Locate the cell with the specified text and output its (x, y) center coordinate. 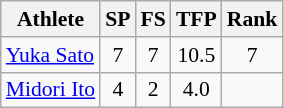
FS (154, 19)
4.0 (196, 90)
Rank (252, 19)
TFP (196, 19)
Athlete (50, 19)
Yuka Sato (50, 55)
4 (118, 90)
SP (118, 19)
10.5 (196, 55)
2 (154, 90)
Midori Ito (50, 90)
